Provide the (x, y) coordinate of the cell's center where the given text is located.  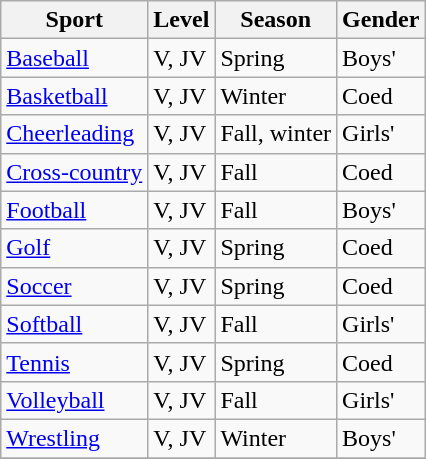
Volleyball (74, 400)
Season (276, 20)
Cross-country (74, 172)
Basketball (74, 96)
Baseball (74, 58)
Golf (74, 248)
Soccer (74, 286)
Cheerleading (74, 134)
Tennis (74, 362)
Fall, winter (276, 134)
Softball (74, 324)
Football (74, 210)
Wrestling (74, 438)
Sport (74, 20)
Level (182, 20)
Gender (381, 20)
